Determine the [x, y] coordinate at the center of the cell enclosing the given text.  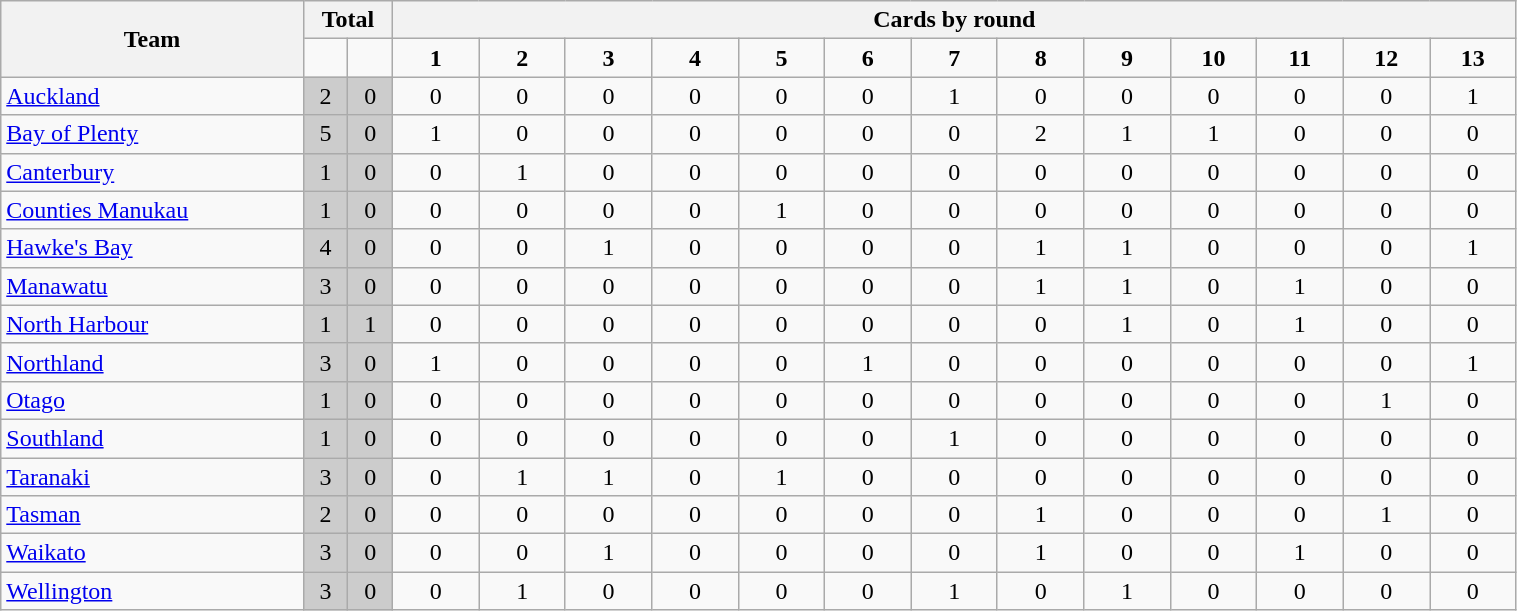
Wellington [152, 591]
Hawke's Bay [152, 248]
10 [1213, 58]
11 [1300, 58]
Cards by round [955, 20]
Auckland [152, 96]
8 [1040, 58]
13 [1474, 58]
Manawatu [152, 286]
Bay of Plenty [152, 134]
Canterbury [152, 172]
North Harbour [152, 324]
12 [1386, 58]
7 [954, 58]
Total [348, 20]
Team [152, 39]
Northland [152, 362]
6 [868, 58]
Taranaki [152, 477]
Waikato [152, 553]
Southland [152, 438]
Tasman [152, 515]
9 [1127, 58]
Otago [152, 400]
Counties Manukau [152, 210]
